Extract the (x, y) coordinate from the center of the cell holding the provided text.  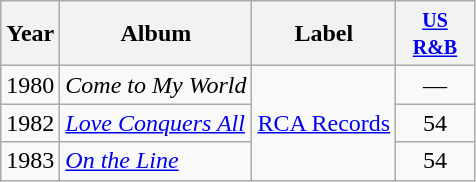
Come to My World (156, 85)
1982 (30, 123)
On the Line (156, 161)
Album (156, 34)
1983 (30, 161)
1980 (30, 85)
— (436, 85)
Year (30, 34)
RCA Records (324, 123)
Label (324, 34)
Love Conquers All (156, 123)
US R&B (436, 34)
